Capture the cell that displays the provided text and extract its [x, y] central coordinate. 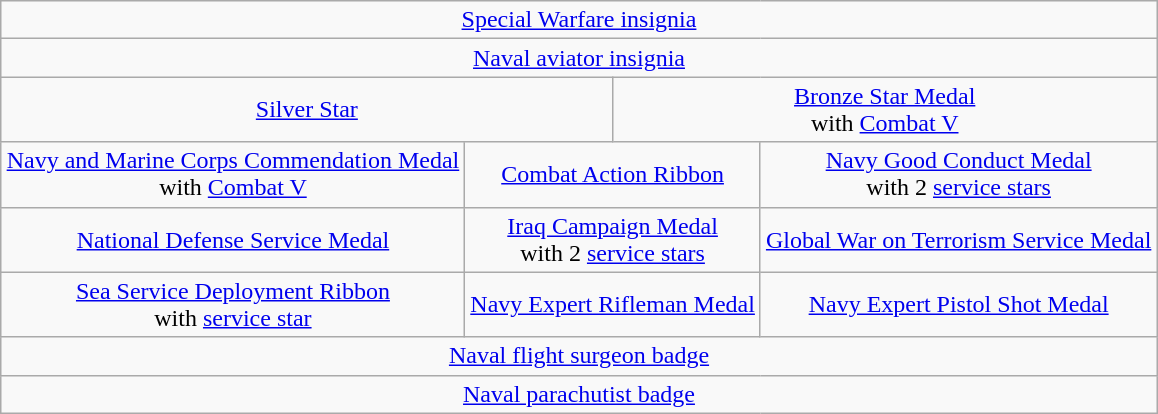
National Defense Service Medal [233, 240]
Global War on Terrorism Service Medal [958, 240]
Navy Expert Pistol Shot Medal [958, 304]
Special Warfare insignia [579, 20]
Combat Action Ribbon [613, 174]
Navy Good Conduct Medalwith 2 service stars [958, 174]
Naval aviator insignia [579, 58]
Silver Star [306, 110]
Naval flight surgeon badge [579, 356]
Sea Service Deployment Ribbonwith service star [233, 304]
Navy and Marine Corps Commendation Medalwith Combat V [233, 174]
Bronze Star Medalwith Combat V [885, 110]
Iraq Campaign Medalwith 2 service stars [613, 240]
Navy Expert Rifleman Medal [613, 304]
Naval parachutist badge [579, 394]
